Provide the (X, Y) coordinate of the cell's center where the given text is located.  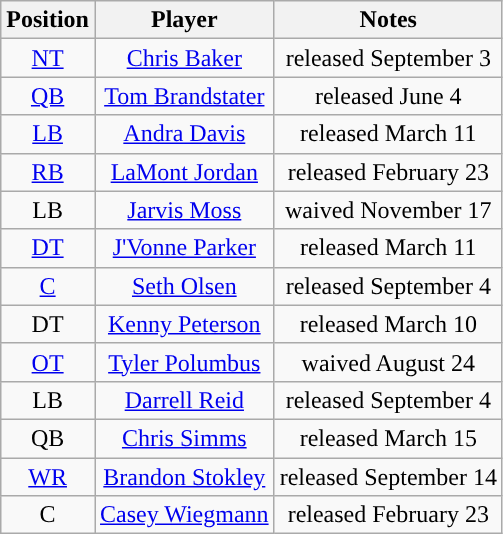
released June 4 (388, 96)
released September 3 (388, 58)
Chris Baker (184, 58)
RB (48, 172)
OT (48, 362)
J'Vonne Parker (184, 248)
released March 15 (388, 438)
Andra Davis (184, 134)
Position (48, 20)
waived August 24 (388, 362)
LaMont Jordan (184, 172)
Tom Brandstater (184, 96)
WR (48, 477)
released September 14 (388, 477)
waived November 17 (388, 210)
Seth Olsen (184, 286)
Kenny Peterson (184, 324)
Chris Simms (184, 438)
Brandon Stokley (184, 477)
Tyler Polumbus (184, 362)
released March 10 (388, 324)
NT (48, 58)
Darrell Reid (184, 400)
Casey Wiegmann (184, 515)
Notes (388, 20)
Player (184, 20)
Jarvis Moss (184, 210)
